Output the (X, Y) coordinate of the center of the cell containing the given text.  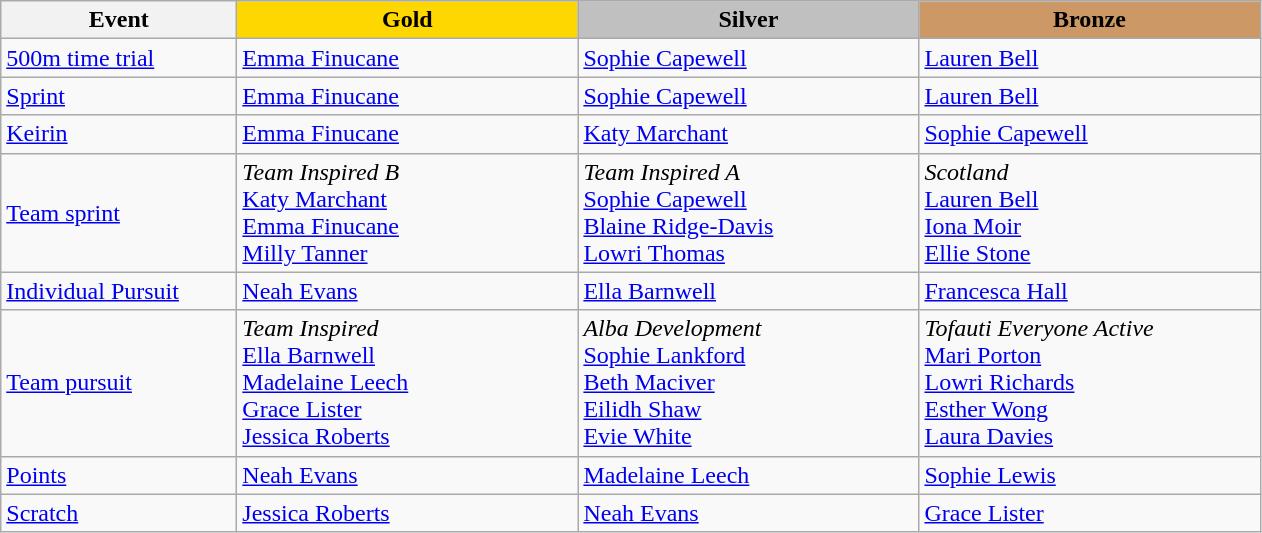
Alba DevelopmentSophie LankfordBeth MaciverEilidh ShawEvie White (748, 383)
Team sprint (119, 212)
Team pursuit (119, 383)
Scratch (119, 513)
Sophie Lewis (1090, 475)
Silver (748, 20)
Ella Barnwell (748, 291)
Keirin (119, 134)
Katy Marchant (748, 134)
Jessica Roberts (408, 513)
500m time trial (119, 58)
Sprint (119, 96)
Madelaine Leech (748, 475)
Team Inspired ASophie CapewellBlaine Ridge-DavisLowri Thomas (748, 212)
Gold (408, 20)
Bronze (1090, 20)
Team InspiredElla BarnwellMadelaine LeechGrace ListerJessica Roberts (408, 383)
Grace Lister (1090, 513)
Individual Pursuit (119, 291)
Event (119, 20)
Team Inspired BKaty MarchantEmma FinucaneMilly Tanner (408, 212)
Tofauti Everyone ActiveMari PortonLowri RichardsEsther WongLaura Davies (1090, 383)
ScotlandLauren BellIona MoirEllie Stone (1090, 212)
Points (119, 475)
Francesca Hall (1090, 291)
